From the cell containing the given text, extract its center point as (X, Y) coordinate. 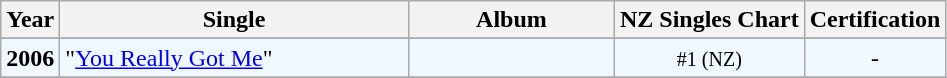
#1 (NZ) (709, 58)
Year (30, 20)
"You Really Got Me" (234, 58)
Single (234, 20)
Album (511, 20)
NZ Singles Chart (709, 20)
Certification (875, 20)
2006 (30, 58)
- (875, 58)
